Return (X, Y) of the center of cell containing provided text 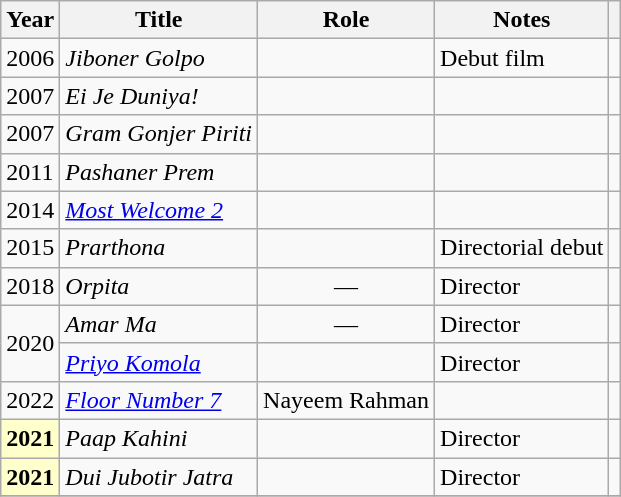
Orpita (159, 286)
Paap Kahini (159, 438)
Ei Je Duniya! (159, 96)
Gram Gonjer Piriti (159, 134)
Title (159, 20)
Notes (522, 20)
2014 (30, 210)
Pashaner Prem (159, 172)
2018 (30, 286)
Jiboner Golpo (159, 58)
2015 (30, 248)
Year (30, 20)
Dui Jubotir Jatra (159, 477)
Amar Ma (159, 324)
Floor Number 7 (159, 400)
Role (346, 20)
Prarthona (159, 248)
2006 (30, 58)
Most Welcome 2 (159, 210)
Directorial debut (522, 248)
Debut film (522, 58)
2011 (30, 172)
Nayeem Rahman (346, 400)
2022 (30, 400)
2020 (30, 343)
Priyo Komola (159, 362)
